Pinpoint the cell where the given text exists, returning its (x, y) midpoint coordinate. 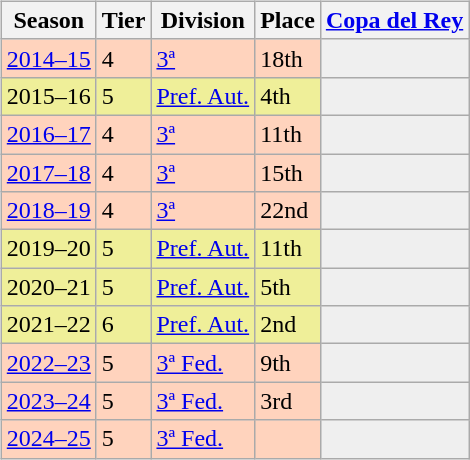
Tier (124, 20)
Division (203, 20)
18th (288, 58)
3rd (288, 401)
2014–15 (48, 58)
2nd (288, 325)
2019–20 (48, 249)
4th (288, 96)
22nd (288, 211)
2018–19 (48, 211)
2015–16 (48, 96)
9th (288, 363)
5th (288, 287)
2021–22 (48, 325)
2016–17 (48, 134)
2017–18 (48, 173)
Copa del Rey (394, 20)
2023–24 (48, 401)
2024–25 (48, 439)
6 (124, 325)
Season (48, 20)
15th (288, 173)
2022–23 (48, 363)
2020–21 (48, 287)
Place (288, 20)
